Scan for the cell matching the given text and deliver its [x, y] coordinate at center. 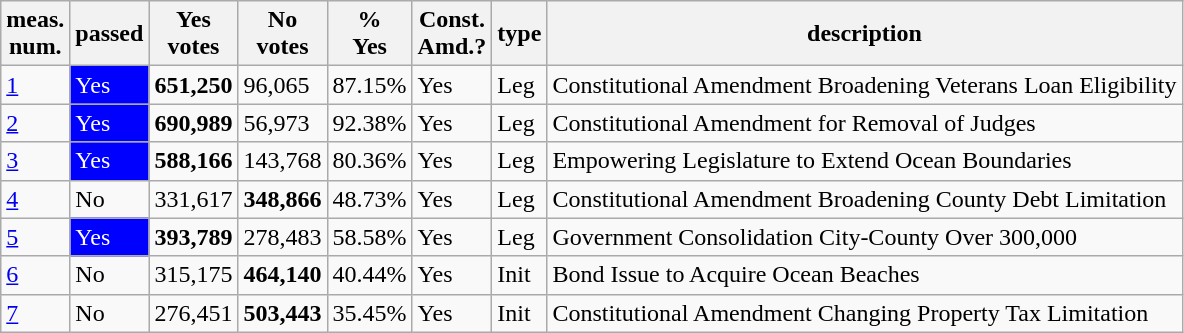
%Yes [370, 34]
4 [36, 199]
7 [36, 313]
331,617 [194, 199]
description [864, 34]
40.44% [370, 275]
348,866 [282, 199]
56,973 [282, 123]
Government Consolidation City-County Over 300,000 [864, 237]
1 [36, 85]
Constitutional Amendment Broadening Veterans Loan Eligibility [864, 85]
278,483 [282, 237]
690,989 [194, 123]
92.38% [370, 123]
Constitutional Amendment for Removal of Judges [864, 123]
Constitutional Amendment Changing Property Tax Limitation [864, 313]
96,065 [282, 85]
276,451 [194, 313]
passed [110, 34]
3 [36, 161]
48.73% [370, 199]
Yesvotes [194, 34]
588,166 [194, 161]
meas.num. [36, 34]
Bond Issue to Acquire Ocean Beaches [864, 275]
503,443 [282, 313]
6 [36, 275]
315,175 [194, 275]
2 [36, 123]
80.36% [370, 161]
5 [36, 237]
Const.Amd.? [452, 34]
87.15% [370, 85]
651,250 [194, 85]
393,789 [194, 237]
Constitutional Amendment Broadening County Debt Limitation [864, 199]
Novotes [282, 34]
35.45% [370, 313]
Empowering Legislature to Extend Ocean Boundaries [864, 161]
464,140 [282, 275]
58.58% [370, 237]
143,768 [282, 161]
type [520, 34]
